Return the [x, y] coordinate for the center point of the cell that contains the specified text.  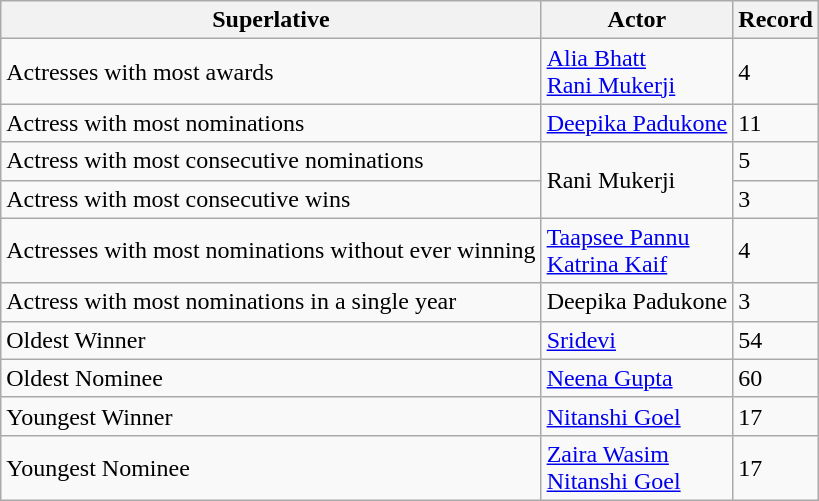
Oldest Winner [271, 340]
5 [776, 161]
Actresses with most nominations without ever winning [271, 250]
Alia BhattRani Mukerji [637, 72]
Actress with most nominations in a single year [271, 302]
Actress with most consecutive nominations [271, 161]
Taapsee PannuKatrina Kaif [637, 250]
Actresses with most awards [271, 72]
Superlative [271, 20]
Actor [637, 20]
Oldest Nominee [271, 378]
Neena Gupta [637, 378]
Youngest Winner [271, 416]
Actress with most consecutive wins [271, 199]
54 [776, 340]
Rani Mukerji [637, 180]
Nitanshi Goel [637, 416]
Record [776, 20]
Youngest Nominee [271, 468]
11 [776, 123]
Actress with most nominations [271, 123]
Sridevi [637, 340]
60 [776, 378]
Zaira Wasim Nitanshi Goel [637, 468]
